Detect which cell encompasses the target text, then output its (x, y) center coordinate. 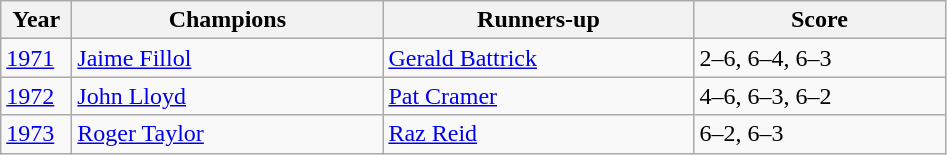
Roger Taylor (228, 134)
1972 (36, 96)
4–6, 6–3, 6–2 (820, 96)
2–6, 6–4, 6–3 (820, 58)
Gerald Battrick (538, 58)
Jaime Fillol (228, 58)
Score (820, 20)
1973 (36, 134)
Pat Cramer (538, 96)
1971 (36, 58)
Runners-up (538, 20)
6–2, 6–3 (820, 134)
John Lloyd (228, 96)
Raz Reid (538, 134)
Champions (228, 20)
Year (36, 20)
